Return [x, y] of the center of cell containing provided text 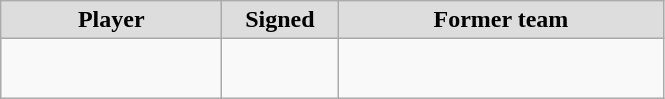
Signed [280, 20]
Player [112, 20]
Former team [501, 20]
